For the text-containing cell, return its midpoint in (x, y) coordinate format. 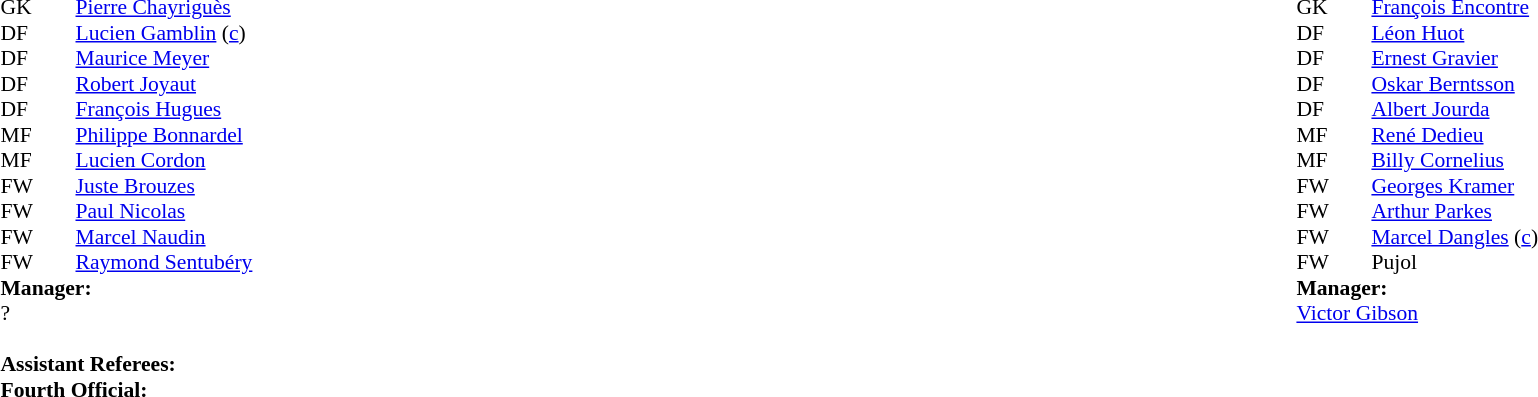
Billy Cornelius (1454, 161)
Robert Joyaut (164, 84)
Arthur Parkes (1454, 211)
François Hugues (164, 109)
Lucien Gamblin (c) (164, 33)
Marcel Naudin (164, 237)
Albert Jourda (1454, 109)
René Dedieu (1454, 135)
Juste Brouzes (164, 186)
Léon Huot (1454, 33)
Maurice Meyer (164, 59)
Georges Kramer (1454, 186)
Oskar Berntsson (1454, 84)
Lucien Cordon (164, 161)
Philippe Bonnardel (164, 135)
Victor Gibson (1417, 313)
Raymond Sentubéry (164, 263)
Paul Nicolas (164, 211)
Marcel Dangles (c) (1454, 237)
Pujol (1454, 263)
Ernest Gravier (1454, 59)
